Capture the cell that displays the provided text and extract its (X, Y) central coordinate. 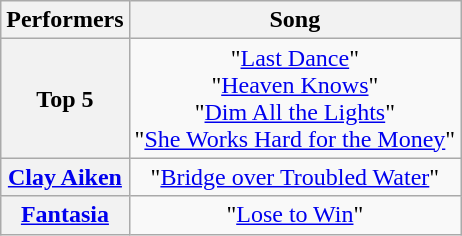
Clay Aiken (65, 177)
Performers (65, 20)
"Bridge over Troubled Water" (295, 177)
Song (295, 20)
Fantasia (65, 215)
"Lose to Win" (295, 215)
"Last Dance""Heaven Knows""Dim All the Lights""She Works Hard for the Money" (295, 98)
Top 5 (65, 98)
